Return [x, y] of the center of cell containing provided text 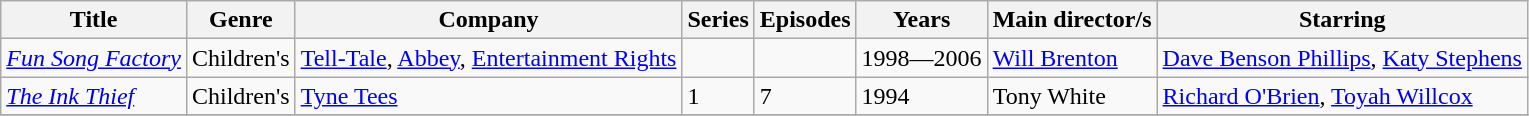
The Ink Thief [94, 96]
Tyne Tees [488, 96]
Genre [240, 20]
Starring [1342, 20]
Main director/s [1072, 20]
Series [718, 20]
1 [718, 96]
Episodes [805, 20]
Fun Song Factory [94, 58]
Title [94, 20]
Company [488, 20]
Tony White [1072, 96]
Tell-Tale, Abbey, Entertainment Rights [488, 58]
7 [805, 96]
Will Brenton [1072, 58]
Years [922, 20]
1994 [922, 96]
Dave Benson Phillips, Katy Stephens [1342, 58]
Richard O'Brien, Toyah Willcox [1342, 96]
1998—2006 [922, 58]
